Find where the given text appears and provide that cell's center as (x, y) coordinate. 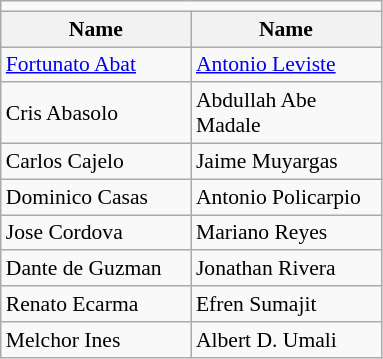
Mariano Reyes (286, 233)
Efren Sumajit (286, 304)
Melchor Ines (96, 340)
Fortunato Abat (96, 65)
Cris Abasolo (96, 114)
Antonio Leviste (286, 65)
Renato Ecarma (96, 304)
Dominico Casas (96, 197)
Jaime Muyargas (286, 162)
Albert D. Umali (286, 340)
Jose Cordova (96, 233)
Abdullah Abe Madale (286, 114)
Jonathan Rivera (286, 269)
Dante de Guzman (96, 269)
Antonio Policarpio (286, 197)
Carlos Cajelo (96, 162)
